Extract the (X, Y) coordinate from the center of the cell holding the provided text.  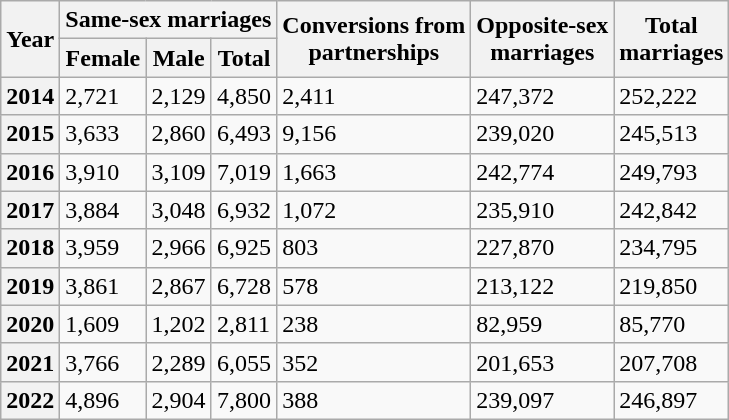
6,925 (244, 248)
7,800 (244, 400)
242,774 (542, 172)
239,097 (542, 400)
246,897 (672, 400)
Opposite-sex marriages (542, 39)
3,910 (103, 172)
234,795 (672, 248)
1,663 (374, 172)
7,019 (244, 172)
2,289 (178, 362)
Total (244, 58)
238 (374, 324)
2016 (30, 172)
Conversions frompartnerships (374, 39)
803 (374, 248)
1,609 (103, 324)
2017 (30, 210)
1,072 (374, 210)
3,048 (178, 210)
252,222 (672, 96)
3,633 (103, 134)
2018 (30, 248)
2,966 (178, 248)
242,842 (672, 210)
85,770 (672, 324)
Total marriages (672, 39)
578 (374, 286)
9,156 (374, 134)
2,811 (244, 324)
2,867 (178, 286)
1,202 (178, 324)
6,728 (244, 286)
213,122 (542, 286)
6,055 (244, 362)
2019 (30, 286)
247,372 (542, 96)
2015 (30, 134)
3,884 (103, 210)
2020 (30, 324)
2014 (30, 96)
2,860 (178, 134)
201,653 (542, 362)
4,896 (103, 400)
227,870 (542, 248)
2,129 (178, 96)
3,861 (103, 286)
249,793 (672, 172)
2,411 (374, 96)
6,493 (244, 134)
Female (103, 58)
235,910 (542, 210)
207,708 (672, 362)
2,721 (103, 96)
2022 (30, 400)
239,020 (542, 134)
6,932 (244, 210)
4,850 (244, 96)
388 (374, 400)
245,513 (672, 134)
2021 (30, 362)
219,850 (672, 286)
3,766 (103, 362)
Male (178, 58)
3,959 (103, 248)
Year (30, 39)
352 (374, 362)
Same-sex marriages (168, 20)
82,959 (542, 324)
2,904 (178, 400)
3,109 (178, 172)
